Find where the given text appears and provide that cell's center as [X, Y] coordinate. 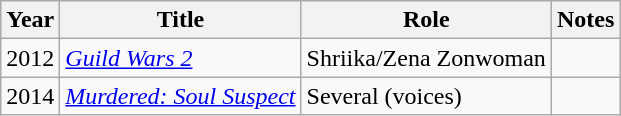
Role [426, 20]
Several (voices) [426, 96]
Title [180, 20]
2012 [30, 58]
Year [30, 20]
Guild Wars 2 [180, 58]
Notes [585, 20]
Shriika/Zena Zonwoman [426, 58]
2014 [30, 96]
Murdered: Soul Suspect [180, 96]
